Search for the cell housing the specified text and yield its (X, Y) center coordinate. 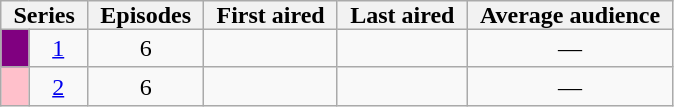
Episodes (146, 15)
2 (58, 86)
Last aired (402, 15)
Average audience (570, 15)
First aired (271, 15)
Series (44, 15)
1 (58, 48)
